Output the [x, y] coordinate of the center of the cell containing the given text.  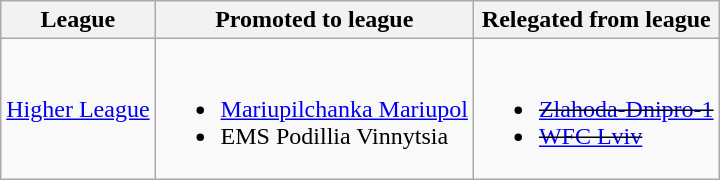
Zlahoda-Dnipro-1WFC Lviv [596, 109]
Relegated from league [596, 20]
League [78, 20]
Promoted to league [314, 20]
Mariupilchanka MariupolEMS Podillia Vinnytsia [314, 109]
Higher League [78, 109]
